Identify which cell holds the provided text, then report its (x, y) central coordinate. 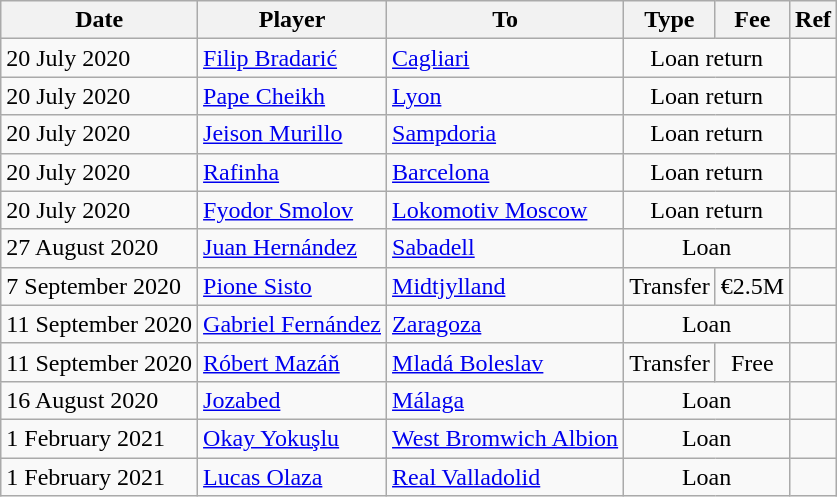
Juan Hernández (292, 248)
Rafinha (292, 172)
Zaragoza (506, 324)
Gabriel Fernández (292, 324)
Jozabed (292, 400)
Okay Yokuşlu (292, 438)
Pione Sisto (292, 286)
Player (292, 20)
Real Valladolid (506, 477)
Róbert Mazáň (292, 362)
27 August 2020 (100, 248)
Mladá Boleslav (506, 362)
Filip Bradarić (292, 58)
Jeison Murillo (292, 134)
Sabadell (506, 248)
Lokomotiv Moscow (506, 210)
Lucas Olaza (292, 477)
16 August 2020 (100, 400)
Cagliari (506, 58)
Date (100, 20)
7 September 2020 (100, 286)
€2.5M (752, 286)
Pape Cheikh (292, 96)
Lyon (506, 96)
To (506, 20)
Type (670, 20)
Málaga (506, 400)
West Bromwich Albion (506, 438)
Fee (752, 20)
Sampdoria (506, 134)
Ref (814, 20)
Fyodor Smolov (292, 210)
Free (752, 362)
Midtjylland (506, 286)
Barcelona (506, 172)
